For the text-containing cell, return its midpoint in (X, Y) coordinate format. 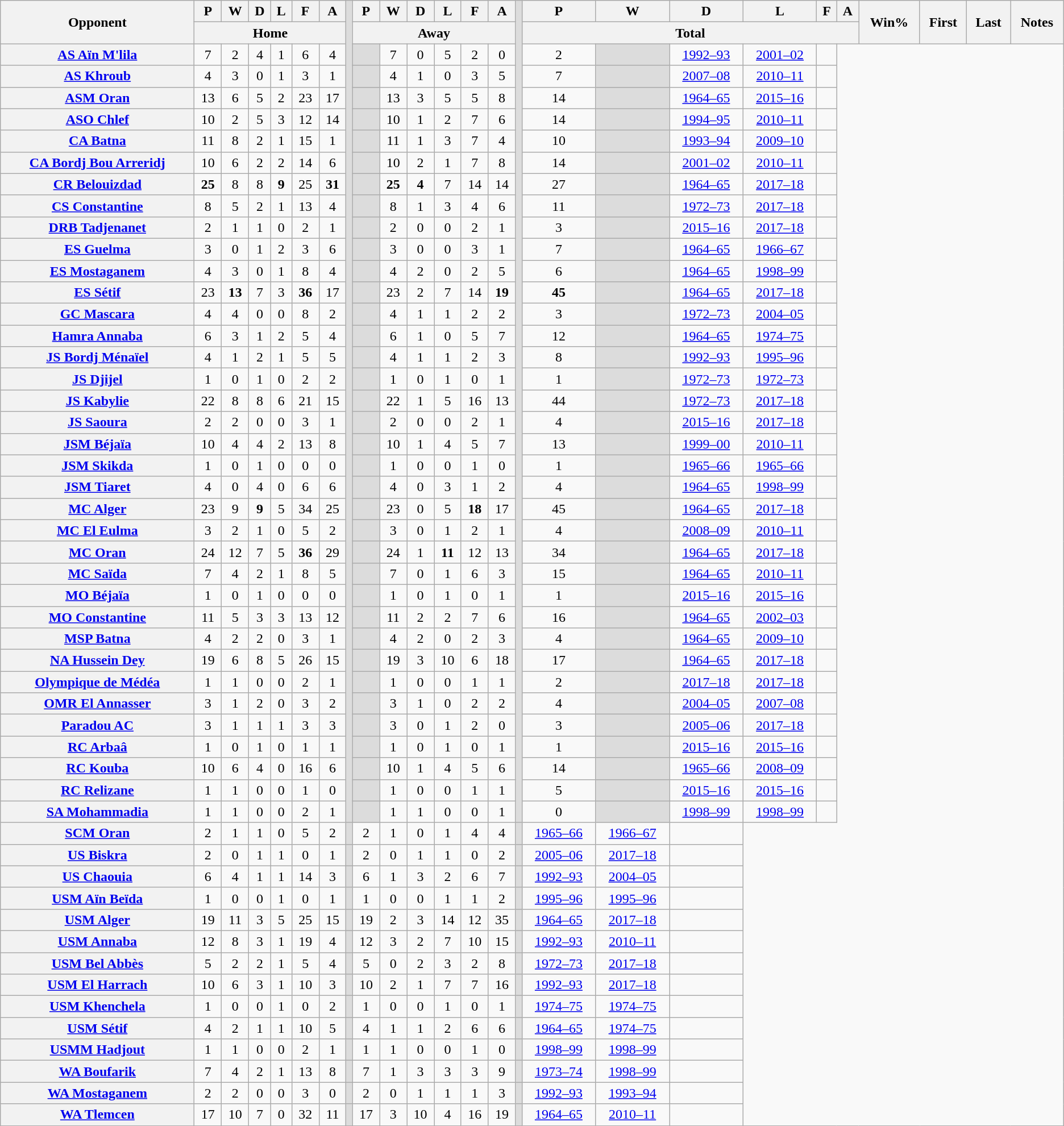
JSM Skikda (98, 466)
CS Constantine (98, 206)
JSM Béjaïa (98, 444)
ES Guelma (98, 249)
RC Relizane (98, 790)
MO Constantine (98, 617)
JS Kabylie (98, 401)
CA Bordj Bou Arreridj (98, 163)
JS Saoura (98, 422)
MO Béjaïa (98, 595)
29 (332, 552)
CA Batna (98, 141)
44 (559, 401)
1994–95 (706, 119)
21 (305, 401)
WA Boufarik (98, 1071)
USM Khenchela (98, 1007)
Last (989, 22)
Olympique de Médéa (98, 682)
MC Oran (98, 552)
27 (559, 184)
35 (502, 920)
RC Arbaâ (98, 747)
Notes (1037, 22)
JS Bordj Ménaïel (98, 358)
USM Aïn Beïda (98, 898)
Paradou AC (98, 725)
MC El Eulma (98, 530)
ASM Oran (98, 98)
MSP Batna (98, 639)
Away (434, 33)
USM Alger (98, 920)
OMR El Annasser (98, 704)
Hamra Annaba (98, 336)
2002–03 (780, 617)
ES Sétif (98, 293)
WA Tlemcen (98, 1115)
AS Khroub (98, 76)
USM Annaba (98, 941)
First (943, 22)
1999–00 (706, 444)
GC Mascara (98, 314)
DRB Tadjenanet (98, 227)
Total (690, 33)
Home (271, 33)
WA Mostaganem (98, 1093)
USMM Hadjout (98, 1050)
MC Alger (98, 509)
31 (332, 184)
ASO Chlef (98, 119)
Opponent (98, 22)
1973–74 (559, 1071)
SCM Oran (98, 833)
US Chaouia (98, 876)
USM Sétif (98, 1028)
RC Kouba (98, 768)
US Biskra (98, 855)
CR Belouizdad (98, 184)
Win% (889, 22)
SA Mohammadia (98, 812)
ES Mostaganem (98, 271)
JSM Tiaret (98, 487)
26 (305, 660)
USM Bel Abbès (98, 963)
NA Hussein Dey (98, 660)
AS Aïn M'lila (98, 55)
MC Saïda (98, 574)
JS Djijel (98, 379)
32 (305, 1115)
USM El Harrach (98, 985)
